Capture the cell that displays the provided text and extract its [X, Y] central coordinate. 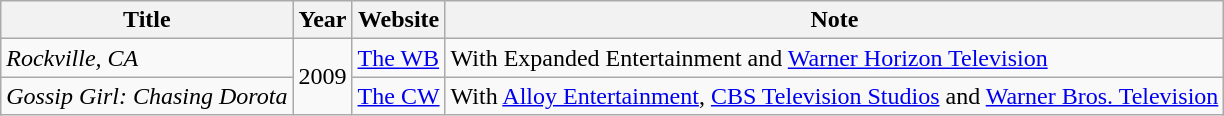
Year [322, 20]
Rockville, CA [147, 58]
With Alloy Entertainment, CBS Television Studios and Warner Bros. Television [834, 96]
With Expanded Entertainment and Warner Horizon Television [834, 58]
The WB [398, 58]
Title [147, 20]
The CW [398, 96]
Website [398, 20]
Gossip Girl: Chasing Dorota [147, 96]
Note [834, 20]
2009 [322, 77]
